Output the [X, Y] coordinate of the center of the cell containing the given text.  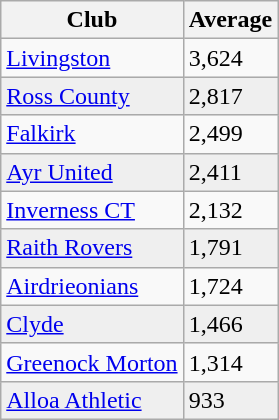
Ayr United [92, 172]
Greenock Morton [92, 362]
933 [230, 400]
Alloa Athletic [92, 400]
Ross County [92, 96]
3,624 [230, 58]
2,499 [230, 134]
2,817 [230, 96]
Airdrieonians [92, 286]
Raith Rovers [92, 248]
Falkirk [92, 134]
Average [230, 20]
2,132 [230, 210]
Clyde [92, 324]
1,314 [230, 362]
Club [92, 20]
1,466 [230, 324]
Livingston [92, 58]
Inverness CT [92, 210]
2,411 [230, 172]
1,791 [230, 248]
1,724 [230, 286]
